Detect which cell encompasses the target text, then output its (x, y) center coordinate. 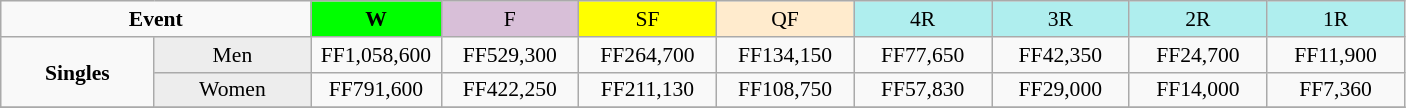
2R (1198, 19)
3R (1061, 19)
FF11,900 (1336, 55)
FF57,830 (923, 90)
FF108,750 (785, 90)
Event (156, 19)
FF29,000 (1061, 90)
FF77,650 (923, 55)
SF (648, 19)
FF134,150 (785, 55)
FF1,058,600 (376, 55)
Singles (78, 72)
FF211,130 (648, 90)
FF791,600 (376, 90)
FF14,000 (1198, 90)
QF (785, 19)
FF529,300 (510, 55)
FF264,700 (648, 55)
1R (1336, 19)
4R (923, 19)
FF42,350 (1061, 55)
FF422,250 (510, 90)
W (376, 19)
F (510, 19)
Men (232, 55)
Women (232, 90)
FF7,360 (1336, 90)
FF24,700 (1198, 55)
